Return [X, Y] of the center of cell containing provided text 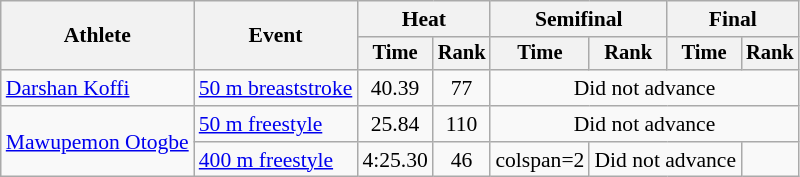
77 [462, 88]
110 [462, 124]
Final [733, 19]
25.84 [394, 124]
Heat [424, 19]
50 m breaststroke [276, 88]
40.39 [394, 88]
50 m freestyle [276, 124]
Darshan Koffi [98, 88]
Athlete [98, 36]
Semifinal [578, 19]
Event [276, 36]
Mawupemon Otogbe [98, 142]
